Return the (x, y) coordinate for the center point of the cell that contains the specified text.  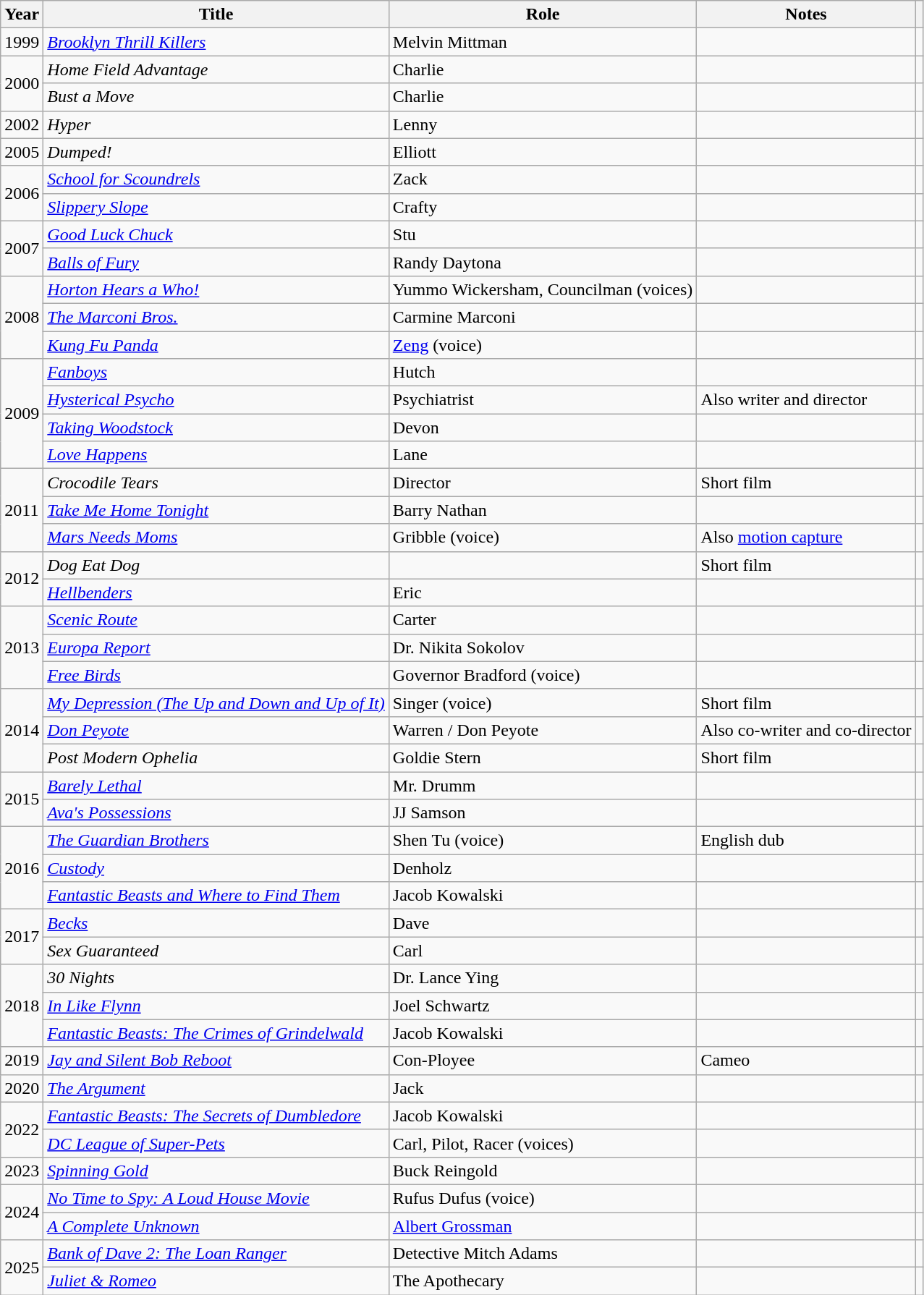
A Complete Unknown (216, 1226)
Hyper (216, 124)
Melvin Mittman (543, 42)
Also writer and director (806, 400)
Scenic Route (216, 620)
Goldie Stern (543, 757)
No Time to Spy: A Loud House Movie (216, 1198)
Carl (543, 951)
Hysterical Psycho (216, 400)
Detective Mitch Adams (543, 1254)
The Apothecary (543, 1281)
Fanboys (216, 373)
Dr. Lance Ying (543, 978)
Bust a Move (216, 97)
Juliet & Romeo (216, 1281)
Hutch (543, 373)
Europa Report (216, 647)
Cameo (806, 1061)
2007 (22, 248)
Kung Fu Panda (216, 345)
Slippery Slope (216, 207)
2014 (22, 730)
Becks (216, 923)
2015 (22, 799)
Gribble (voice) (543, 538)
Rufus Dufus (voice) (543, 1198)
Love Happens (216, 455)
Carmine Marconi (543, 317)
2012 (22, 579)
2011 (22, 510)
Bank of Dave 2: The Loan Ranger (216, 1254)
Spinning Gold (216, 1171)
Dumped! (216, 152)
Hellbenders (216, 593)
Shen Tu (voice) (543, 841)
Director (543, 483)
The Marconi Bros. (216, 317)
In Like Flynn (216, 1006)
1999 (22, 42)
Eric (543, 593)
Free Birds (216, 675)
Ava's Possessions (216, 813)
Horton Hears a Who! (216, 289)
Balls of Fury (216, 262)
Crafty (543, 207)
Don Peyote (216, 730)
Taking Woodstock (216, 428)
Sex Guaranteed (216, 951)
Lane (543, 455)
2016 (22, 868)
Dave (543, 923)
Zeng (voice) (543, 345)
Fantastic Beasts: The Crimes of Grindelwald (216, 1033)
Also motion capture (806, 538)
2020 (22, 1088)
English dub (806, 841)
Stu (543, 234)
30 Nights (216, 978)
Brooklyn Thrill Killers (216, 42)
Albert Grossman (543, 1226)
The Guardian Brothers (216, 841)
Dr. Nikita Sokolov (543, 647)
2005 (22, 152)
Warren / Don Peyote (543, 730)
Dog Eat Dog (216, 565)
Take Me Home Tonight (216, 510)
Home Field Advantage (216, 69)
2017 (22, 937)
Good Luck Chuck (216, 234)
Mars Needs Moms (216, 538)
2024 (22, 1212)
DC League of Super-Pets (216, 1143)
Joel Schwartz (543, 1006)
Lenny (543, 124)
Devon (543, 428)
Governor Bradford (voice) (543, 675)
2009 (22, 414)
2022 (22, 1129)
Denholz (543, 868)
JJ Samson (543, 813)
School for Scoundrels (216, 179)
Year (22, 14)
Jack (543, 1088)
Con-Ployee (543, 1061)
Post Modern Ophelia (216, 757)
Mr. Drumm (543, 785)
Barely Lethal (216, 785)
Barry Nathan (543, 510)
Randy Daytona (543, 262)
2019 (22, 1061)
Fantastic Beasts and Where to Find Them (216, 896)
Notes (806, 14)
2008 (22, 317)
2023 (22, 1171)
2002 (22, 124)
Carl, Pilot, Racer (voices) (543, 1143)
Zack (543, 179)
Role (543, 14)
The Argument (216, 1088)
Custody (216, 868)
Buck Reingold (543, 1171)
2000 (22, 83)
Jay and Silent Bob Reboot (216, 1061)
2018 (22, 1006)
Also co-writer and co-director (806, 730)
Psychiatrist (543, 400)
2013 (22, 647)
Crocodile Tears (216, 483)
Yummo Wickersham, Councilman (voices) (543, 289)
Title (216, 14)
2006 (22, 193)
Carter (543, 620)
Fantastic Beasts: The Secrets of Dumbledore (216, 1116)
My Depression (The Up and Down and Up of It) (216, 702)
Singer (voice) (543, 702)
2025 (22, 1268)
Elliott (543, 152)
